Identify which cell holds the provided text, then report its (x, y) central coordinate. 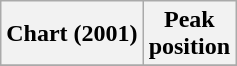
Peakposition (189, 34)
Chart (2001) (72, 34)
